Pinpoint the cell where the given text exists, returning its (x, y) midpoint coordinate. 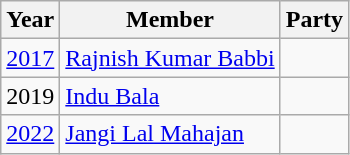
Party (314, 20)
Member (170, 20)
Indu Bala (170, 96)
Rajnish Kumar Babbi (170, 58)
2019 (30, 96)
2017 (30, 58)
2022 (30, 134)
Jangi Lal Mahajan (170, 134)
Year (30, 20)
